Pinpoint the cell where the given text exists, returning its (X, Y) midpoint coordinate. 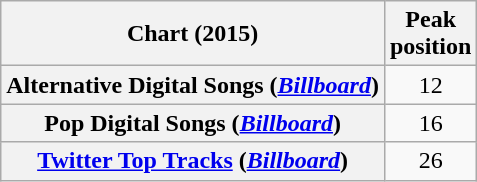
26 (430, 161)
Chart (2015) (193, 34)
Pop Digital Songs (Billboard) (193, 123)
12 (430, 85)
Peakposition (430, 34)
Alternative Digital Songs (Billboard) (193, 85)
16 (430, 123)
Twitter Top Tracks (Billboard) (193, 161)
